Detect which cell encompasses the target text, then output its (x, y) center coordinate. 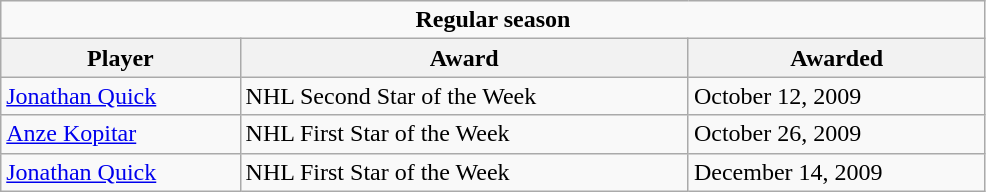
Anze Kopitar (120, 134)
December 14, 2009 (836, 172)
Award (464, 58)
October 26, 2009 (836, 134)
Regular season (493, 20)
Awarded (836, 58)
Player (120, 58)
NHL Second Star of the Week (464, 96)
October 12, 2009 (836, 96)
